Return the [x, y] coordinate for the center point of the cell that contains the specified text.  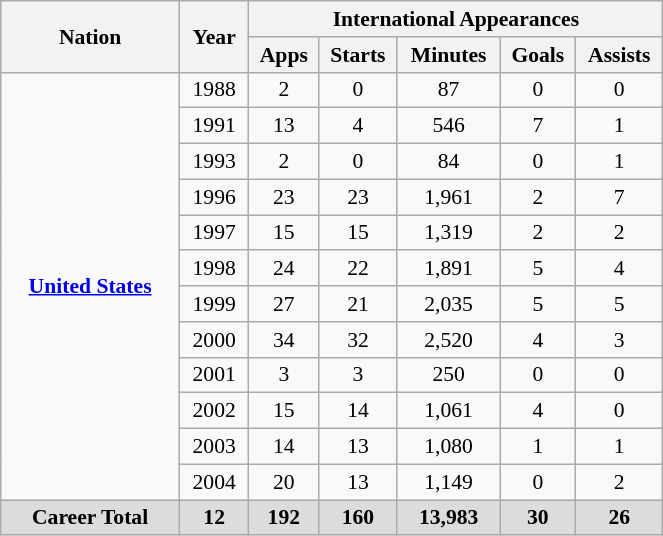
26 [620, 518]
87 [448, 90]
1,149 [448, 482]
Nation [90, 36]
2,520 [448, 340]
250 [448, 375]
1,319 [448, 233]
1999 [214, 304]
32 [358, 340]
1988 [214, 90]
192 [284, 518]
1,080 [448, 447]
21 [358, 304]
1,061 [448, 411]
13,983 [448, 518]
22 [358, 269]
International Appearances [456, 19]
1998 [214, 269]
2,035 [448, 304]
Career Total [90, 518]
1993 [214, 162]
Apps [284, 55]
34 [284, 340]
27 [284, 304]
Goals [538, 55]
Year [214, 36]
Minutes [448, 55]
1997 [214, 233]
2001 [214, 375]
160 [358, 518]
United States [90, 286]
2000 [214, 340]
24 [284, 269]
1991 [214, 126]
84 [448, 162]
2004 [214, 482]
546 [448, 126]
Starts [358, 55]
1996 [214, 197]
1,891 [448, 269]
2002 [214, 411]
30 [538, 518]
Assists [620, 55]
20 [284, 482]
1,961 [448, 197]
12 [214, 518]
2003 [214, 447]
